Pinpoint the cell where the given text exists, returning its [x, y] midpoint coordinate. 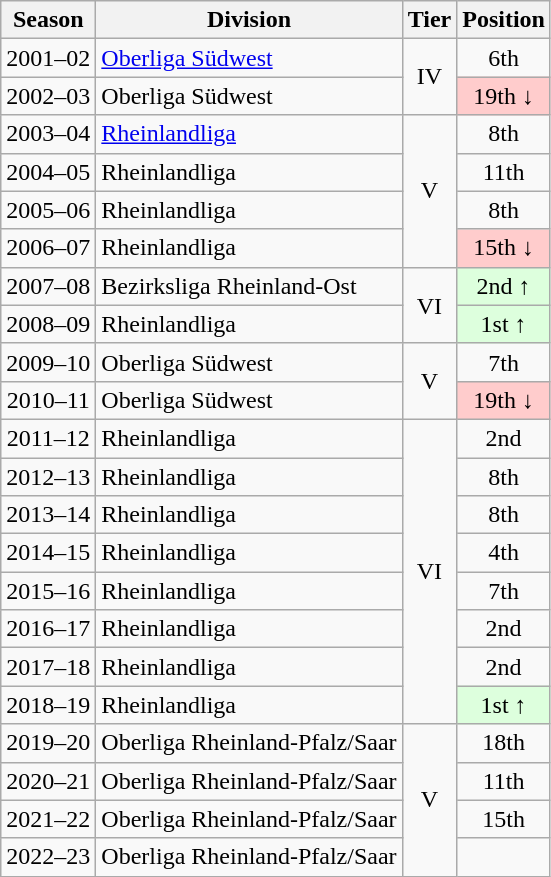
2005–06 [48, 210]
2017–18 [48, 667]
2004–05 [48, 172]
Season [48, 20]
2002–03 [48, 96]
6th [504, 58]
4th [504, 553]
2022–23 [48, 857]
Position [504, 20]
2013–14 [48, 515]
2015–16 [48, 591]
2006–07 [48, 248]
Tier [430, 20]
15th ↓ [504, 248]
2018–19 [48, 705]
15th [504, 819]
2007–08 [48, 286]
18th [504, 743]
2nd ↑ [504, 286]
2019–20 [48, 743]
2021–22 [48, 819]
IV [430, 77]
2011–12 [48, 438]
2012–13 [48, 477]
2014–15 [48, 553]
2001–02 [48, 58]
2020–21 [48, 781]
2003–04 [48, 134]
Bezirksliga Rheinland-Ost [249, 286]
2016–17 [48, 629]
2010–11 [48, 400]
2008–09 [48, 324]
2009–10 [48, 362]
Division [249, 20]
